For the text-containing cell, return its midpoint in (X, Y) coordinate format. 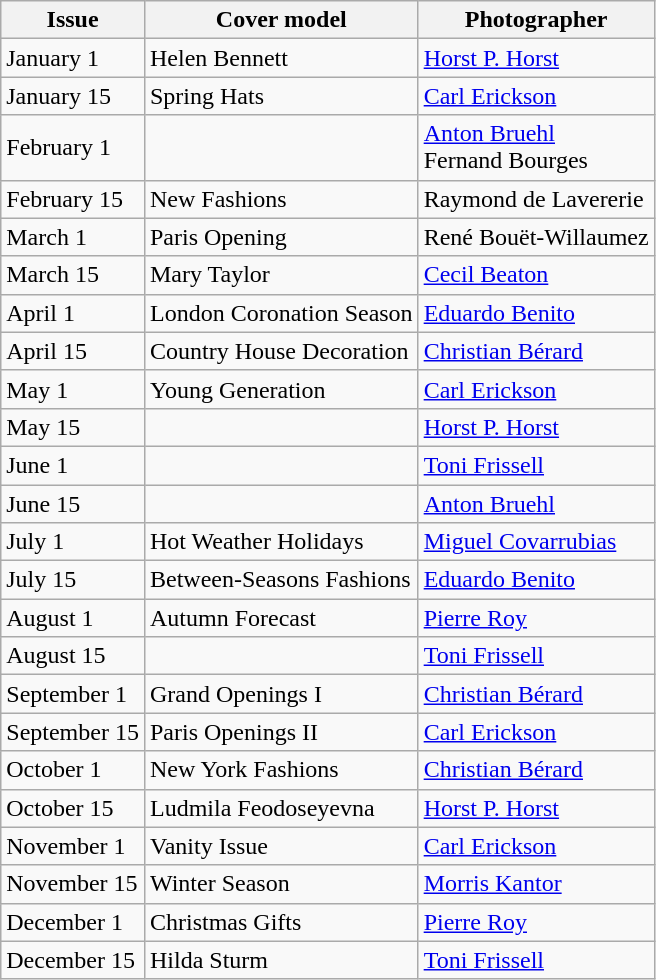
Anton Bruehl Fernand Bourges (536, 148)
June 15 (73, 503)
Raymond de Lavererie (536, 199)
March 1 (73, 237)
Cover model (281, 20)
February 1 (73, 148)
Country House Decoration (281, 351)
March 15 (73, 275)
René Bouët-Willaumez (536, 237)
November 15 (73, 884)
Christmas Gifts (281, 922)
January 1 (73, 58)
Young Generation (281, 389)
September 1 (73, 694)
Hot Weather Holidays (281, 542)
Helen Bennett (281, 58)
New Fashions (281, 199)
December 15 (73, 960)
September 15 (73, 732)
July 1 (73, 542)
December 1 (73, 922)
Between-Seasons Fashions (281, 580)
May 1 (73, 389)
Paris Openings II (281, 732)
Grand Openings I (281, 694)
April 1 (73, 313)
Miguel Covarrubias (536, 542)
Ludmila Feodoseyevna (281, 808)
New York Fashions (281, 770)
Autumn Forecast (281, 618)
London Coronation Season (281, 313)
April 15 (73, 351)
November 1 (73, 846)
July 15 (73, 580)
February 15 (73, 199)
Spring Hats (281, 96)
Hilda Sturm (281, 960)
Photographer (536, 20)
August 15 (73, 656)
June 1 (73, 465)
Cecil Beaton (536, 275)
Mary Taylor (281, 275)
Vanity Issue (281, 846)
Anton Bruehl (536, 503)
Winter Season (281, 884)
Morris Kantor (536, 884)
May 15 (73, 427)
August 1 (73, 618)
Paris Opening (281, 237)
October 1 (73, 770)
Issue (73, 20)
January 15 (73, 96)
October 15 (73, 808)
